Identify which cell holds the provided text, then report its [X, Y] central coordinate. 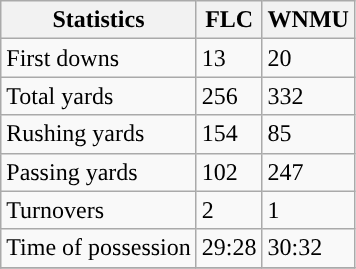
256 [229, 96]
1 [308, 210]
85 [308, 134]
First downs [99, 58]
2 [229, 210]
Turnovers [99, 210]
WNMU [308, 20]
Rushing yards [99, 134]
Statistics [99, 20]
Total yards [99, 96]
247 [308, 172]
20 [308, 58]
Time of possession [99, 248]
30:32 [308, 248]
102 [229, 172]
13 [229, 58]
29:28 [229, 248]
Passing yards [99, 172]
154 [229, 134]
FLC [229, 20]
332 [308, 96]
